Locate the cell with the specified text and output its (x, y) center coordinate. 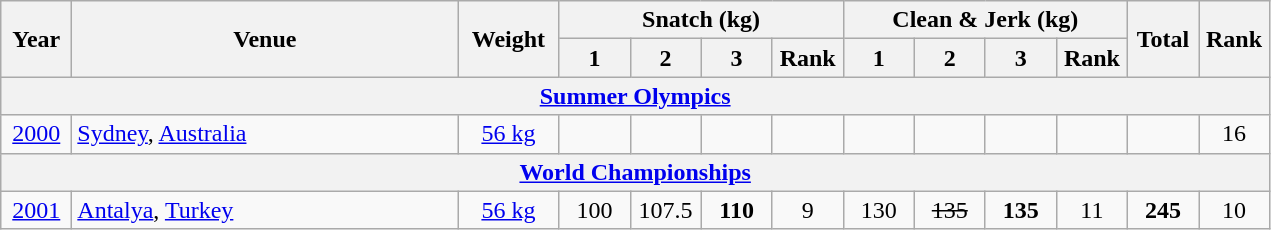
16 (1234, 134)
2000 (36, 134)
Sydney, Australia (265, 134)
100 (594, 210)
11 (1092, 210)
World Championships (636, 172)
Year (36, 39)
Total (1162, 39)
Clean & Jerk (kg) (985, 20)
110 (736, 210)
107.5 (666, 210)
245 (1162, 210)
Antalya, Turkey (265, 210)
130 (878, 210)
9 (808, 210)
2001 (36, 210)
10 (1234, 210)
Snatch (kg) (701, 20)
Summer Olympics (636, 96)
Weight (508, 39)
Venue (265, 39)
